Find where the given text appears and provide that cell's center as (x, y) coordinate. 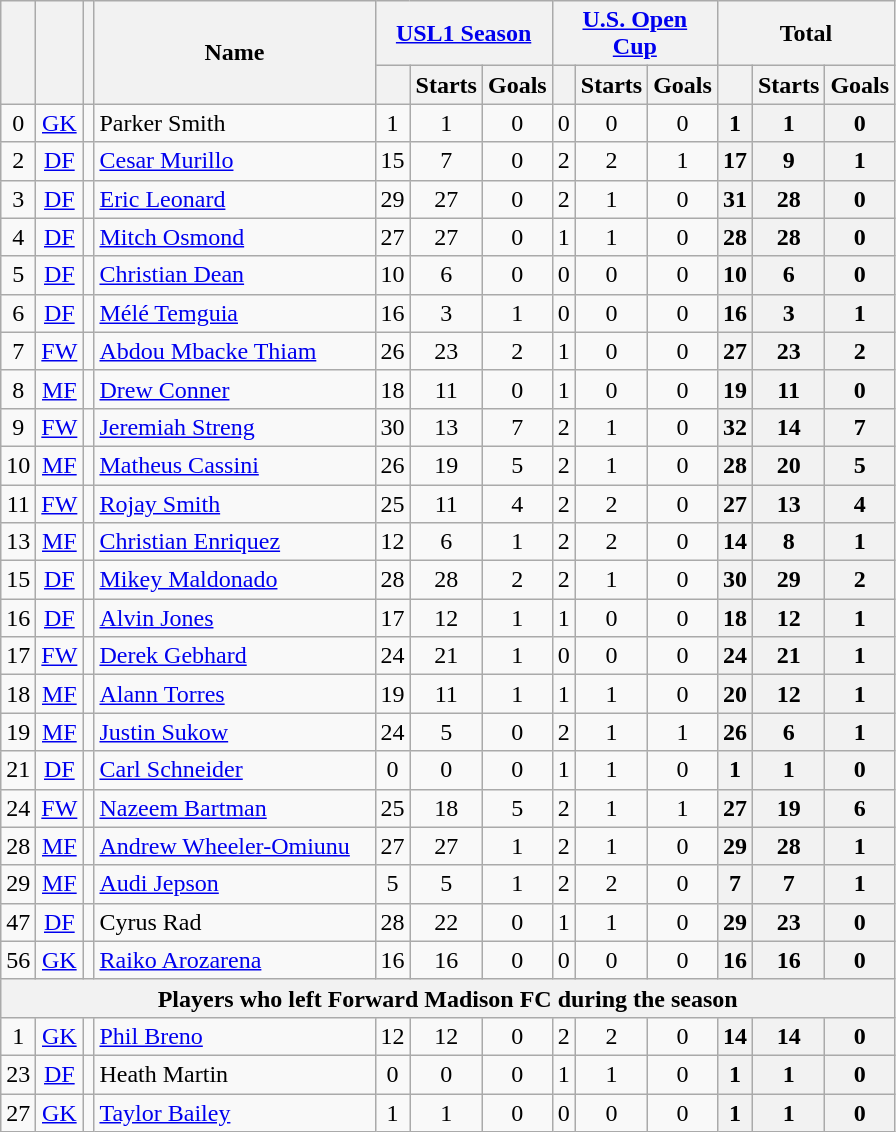
Alvin Jones (234, 618)
Carl Schneider (234, 770)
Cesar Murillo (234, 161)
Players who left Forward Madison FC during the season (448, 998)
Raiko Arozarena (234, 960)
56 (18, 960)
Jeremiah Streng (234, 427)
Heath Martin (234, 1074)
Parker Smith (234, 123)
Audi Jepson (234, 884)
Rojay Smith (234, 503)
Name (234, 52)
Matheus Cassini (234, 465)
47 (18, 922)
Nazeem Bartman (234, 808)
Total (806, 34)
Alann Torres (234, 694)
Phil Breno (234, 1036)
Abdou Mbacke Thiam (234, 351)
Mikey Maldonado (234, 580)
USL1 Season (464, 34)
Taylor Bailey (234, 1113)
22 (446, 922)
Cyrus Rad (234, 922)
Eric Leonard (234, 199)
Andrew Wheeler-Omiunu (234, 846)
Derek Gebhard (234, 656)
Drew Conner (234, 389)
Christian Dean (234, 275)
Mélé Temguia (234, 313)
U.S. Open Cup (634, 34)
31 (734, 199)
Justin Sukow (234, 732)
Mitch Osmond (234, 237)
32 (734, 427)
Christian Enriquez (234, 542)
